Output the (X, Y) coordinate of the center of the cell containing the given text.  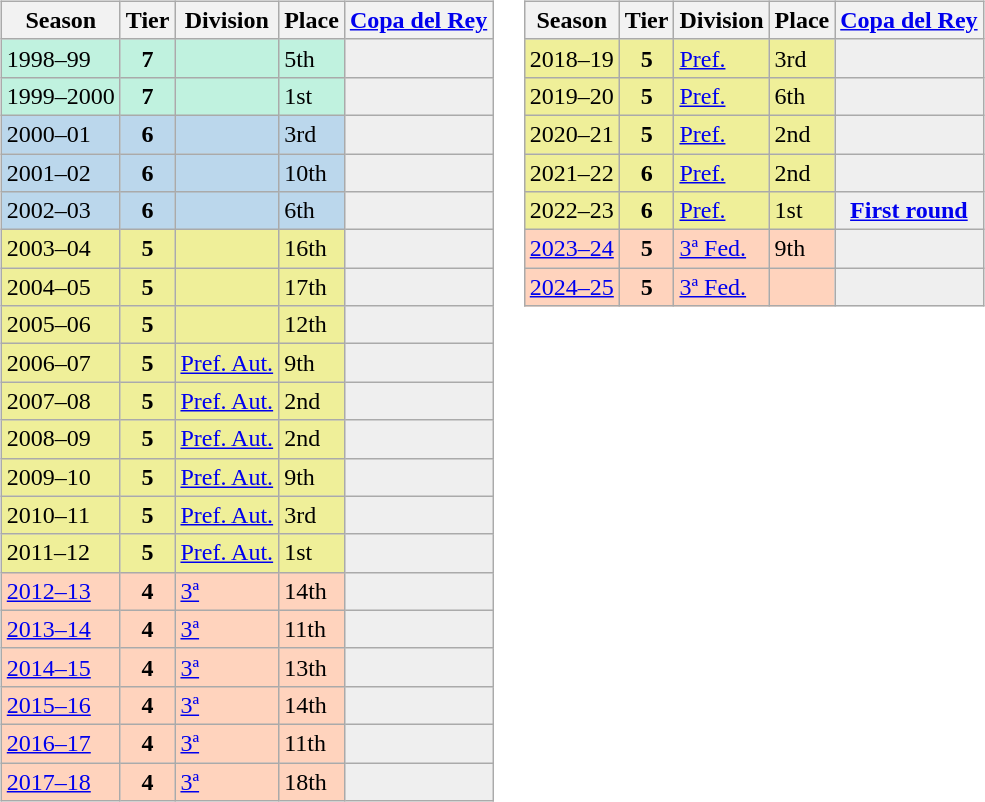
2014–15 (60, 667)
2018–19 (572, 58)
2008–09 (60, 439)
2006–07 (60, 363)
2002–03 (60, 211)
2003–04 (60, 249)
2015–16 (60, 705)
2009–10 (60, 477)
2021–22 (572, 173)
2020–21 (572, 134)
10th (312, 173)
13th (312, 667)
1999–2000 (60, 96)
16th (312, 249)
2007–08 (60, 401)
2000–01 (60, 134)
2012–13 (60, 591)
12th (312, 325)
2011–12 (60, 553)
5th (312, 58)
2010–11 (60, 515)
17th (312, 287)
18th (312, 781)
2016–17 (60, 743)
2005–06 (60, 325)
2001–02 (60, 173)
2004–05 (60, 287)
2024–25 (572, 287)
2022–23 (572, 211)
2017–18 (60, 781)
2019–20 (572, 96)
2013–14 (60, 629)
1998–99 (60, 58)
2023–24 (572, 249)
First round (909, 211)
